For the text-containing cell, return its midpoint in (x, y) coordinate format. 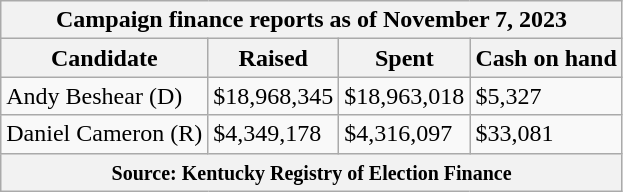
Cash on hand (546, 58)
$18,968,345 (274, 96)
Andy Beshear (D) (104, 96)
Spent (404, 58)
Daniel Cameron (R) (104, 134)
$5,327 (546, 96)
$33,081 (546, 134)
Candidate (104, 58)
Campaign finance reports as of November 7, 2023 (312, 20)
$18,963,018 (404, 96)
$4,316,097 (404, 134)
Source: Kentucky Registry of Election Finance (312, 172)
Raised (274, 58)
$4,349,178 (274, 134)
